Provide the [X, Y] coordinate of the cell's center where the given text is located.  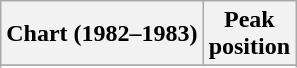
Peakposition [249, 34]
Chart (1982–1983) [102, 34]
